Identify which cell holds the provided text, then report its (X, Y) central coordinate. 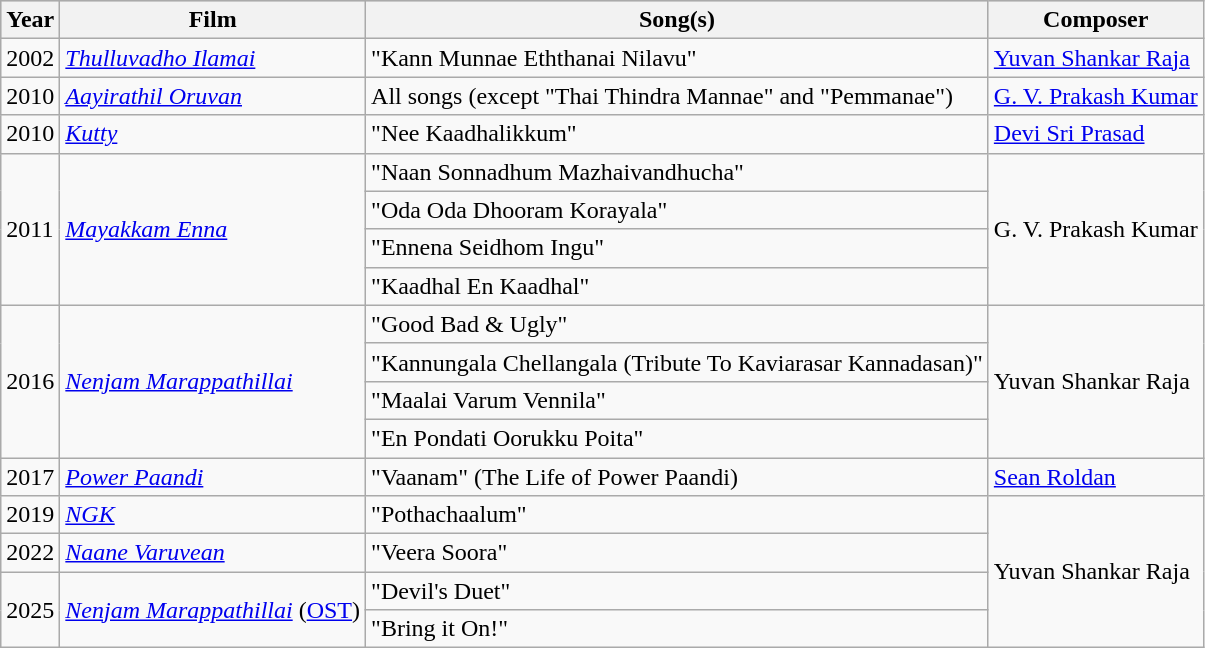
Song(s) (678, 20)
"Vaanam" (The Life of Power Paandi) (678, 477)
Thulluvadho Ilamai (213, 58)
"Pothachaalum" (678, 515)
2022 (30, 553)
2011 (30, 229)
2025 (30, 610)
Composer (1096, 20)
Nenjam Marappathillai (213, 381)
2016 (30, 381)
Devi Sri Prasad (1096, 134)
"Maalai Varum Vennila" (678, 400)
"Veera Soora" (678, 553)
Mayakkam Enna (213, 229)
"Good Bad & Ugly" (678, 324)
"Nee Kaadhalikkum" (678, 134)
Year (30, 20)
Aayirathil Oruvan (213, 96)
"Bring it On!" (678, 629)
"Ennena Seidhom Ingu" (678, 248)
Naane Varuvean (213, 553)
All songs (except "Thai Thindra Mannae" and "Pemmanae") (678, 96)
2002 (30, 58)
Power Paandi (213, 477)
Sean Roldan (1096, 477)
Kutty (213, 134)
"Devil's Duet" (678, 591)
"Kaadhal En Kaadhal" (678, 286)
"Kann Munnae Eththanai Nilavu" (678, 58)
2017 (30, 477)
"En Pondati Oorukku Poita" (678, 438)
"Kannungala Chellangala (Tribute To Kaviarasar Kannadasan)" (678, 362)
2019 (30, 515)
"Naan Sonnadhum Mazhaivandhucha" (678, 172)
NGK (213, 515)
"Oda Oda Dhooram Korayala" (678, 210)
Film (213, 20)
Nenjam Marappathillai (OST) (213, 610)
